Scan for the cell matching the given text and deliver its [X, Y] coordinate at center. 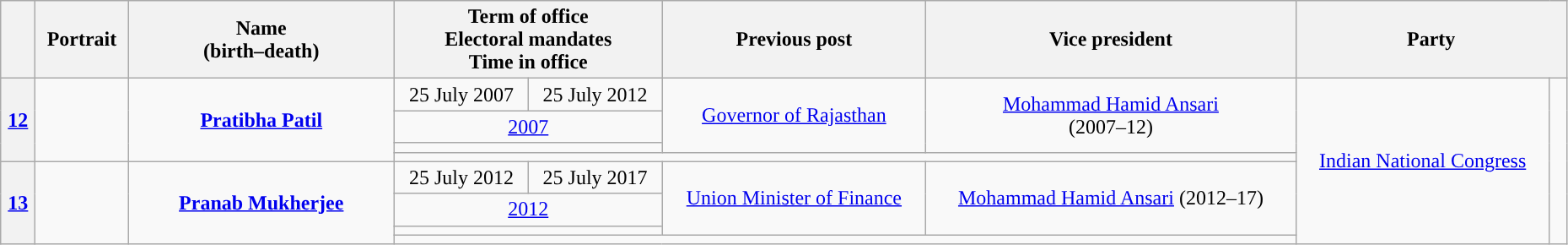
Name(birth–death) [261, 40]
2007 [528, 127]
Term of officeElectoral mandatesTime in office [528, 40]
Governor of Rajasthan [795, 115]
Mohammad Hamid Ansari(2007–12) [1111, 115]
Previous post [795, 40]
Pranab Mukherjee [261, 203]
Indian National Congress [1422, 161]
Mohammad Hamid Ansari (2012–17) [1111, 198]
2012 [528, 210]
Party [1431, 40]
Union Minister of Finance [795, 198]
25 July 2007 [462, 95]
13 [19, 203]
Portrait [82, 40]
Pratibha Patil [261, 120]
25 July 2017 [595, 177]
12 [19, 120]
Vice president [1111, 40]
